Capture the cell that displays the provided text and extract its (X, Y) central coordinate. 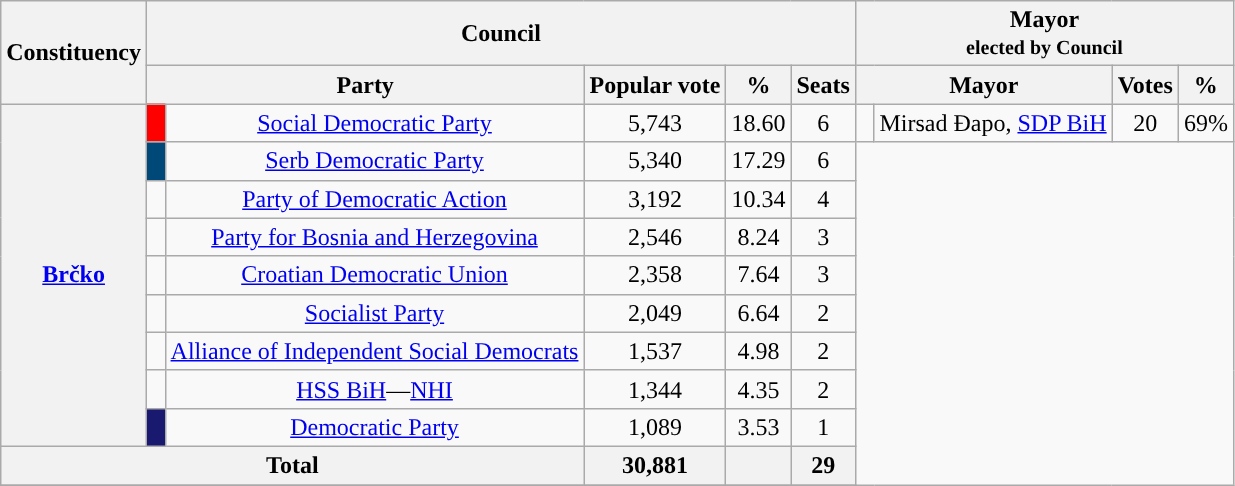
29 (823, 465)
2,546 (655, 237)
1,089 (655, 427)
20 (1145, 123)
4.35 (758, 389)
Mayorelected by Council (1044, 34)
69% (1206, 123)
Votes (1145, 85)
7.64 (758, 275)
8.24 (758, 237)
Democratic Party (374, 427)
18.60 (758, 123)
Party of Democratic Action (374, 199)
Constituency (74, 52)
Mayor (984, 85)
Alliance of Independent Social Democrats (374, 351)
3,192 (655, 199)
HSS BiH—NHI (374, 389)
Party for Bosnia and Herzegovina (374, 237)
10.34 (758, 199)
4.98 (758, 351)
5,340 (655, 161)
2,358 (655, 275)
2,049 (655, 313)
3.53 (758, 427)
1,537 (655, 351)
1 (823, 427)
Socialist Party (374, 313)
1,344 (655, 389)
Mirsad Đapo, SDP BiH (993, 123)
6.64 (758, 313)
Brčko (74, 276)
Popular vote (655, 85)
4 (823, 199)
Council (500, 34)
Total (292, 465)
Serb Democratic Party (374, 161)
Seats (823, 85)
5,743 (655, 123)
Croatian Democratic Union (374, 275)
30,881 (655, 465)
Party (364, 85)
17.29 (758, 161)
Social Democratic Party (374, 123)
